Provide the [x, y] coordinate of the cell's center where the given text is located.  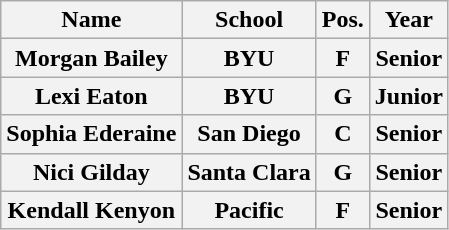
Year [408, 20]
Santa Clara [249, 172]
Kendall Kenyon [92, 210]
Junior [408, 96]
Pacific [249, 210]
Name [92, 20]
San Diego [249, 134]
Pos. [342, 20]
Nici Gilday [92, 172]
School [249, 20]
Morgan Bailey [92, 58]
Sophia Ederaine [92, 134]
Lexi Eaton [92, 96]
C [342, 134]
